Locate the cell with the specified text and output its (X, Y) center coordinate. 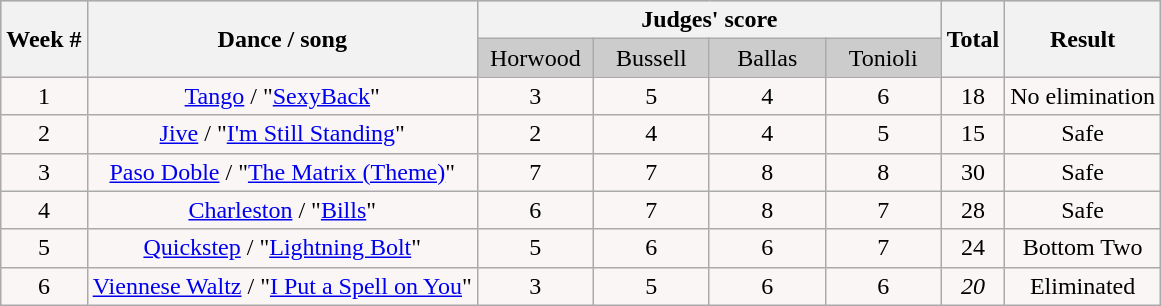
Judges' score (709, 20)
Ballas (767, 58)
No elimination (1083, 96)
Viennese Waltz / "I Put a Spell on You" (282, 286)
24 (973, 248)
Week # (44, 39)
30 (973, 172)
Quickstep / "Lightning Bolt" (282, 248)
18 (973, 96)
28 (973, 210)
Charleston / "Bills" (282, 210)
Bussell (651, 58)
Dance / song (282, 39)
Eliminated (1083, 286)
20 (973, 286)
Jive / "I'm Still Standing" (282, 134)
Horwood (535, 58)
Total (973, 39)
Paso Doble / "The Matrix (Theme)" (282, 172)
1 (44, 96)
Result (1083, 39)
Bottom Two (1083, 248)
Tonioli (883, 58)
Tango / "SexyBack" (282, 96)
15 (973, 134)
